Return the (X, Y) coordinate for the center point of the cell that contains the specified text.  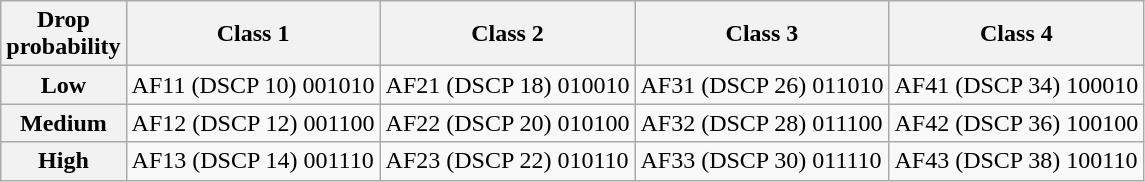
AF43 (DSCP 38) 100110 (1016, 161)
AF11 (DSCP 10) 001010 (253, 85)
AF33 (DSCP 30) 011110 (762, 161)
Class 3 (762, 34)
Medium (64, 123)
AF31 (DSCP 26) 011010 (762, 85)
AF23 (DSCP 22) 010110 (508, 161)
AF12 (DSCP 12) 001100 (253, 123)
Low (64, 85)
Class 2 (508, 34)
AF22 (DSCP 20) 010100 (508, 123)
AF21 (DSCP 18) 010010 (508, 85)
Class 1 (253, 34)
AF32 (DSCP 28) 011100 (762, 123)
AF13 (DSCP 14) 001110 (253, 161)
AF41 (DSCP 34) 100010 (1016, 85)
AF42 (DSCP 36) 100100 (1016, 123)
High (64, 161)
Class 4 (1016, 34)
Dropprobability (64, 34)
